Find where the given text appears and provide that cell's center as [X, Y] coordinate. 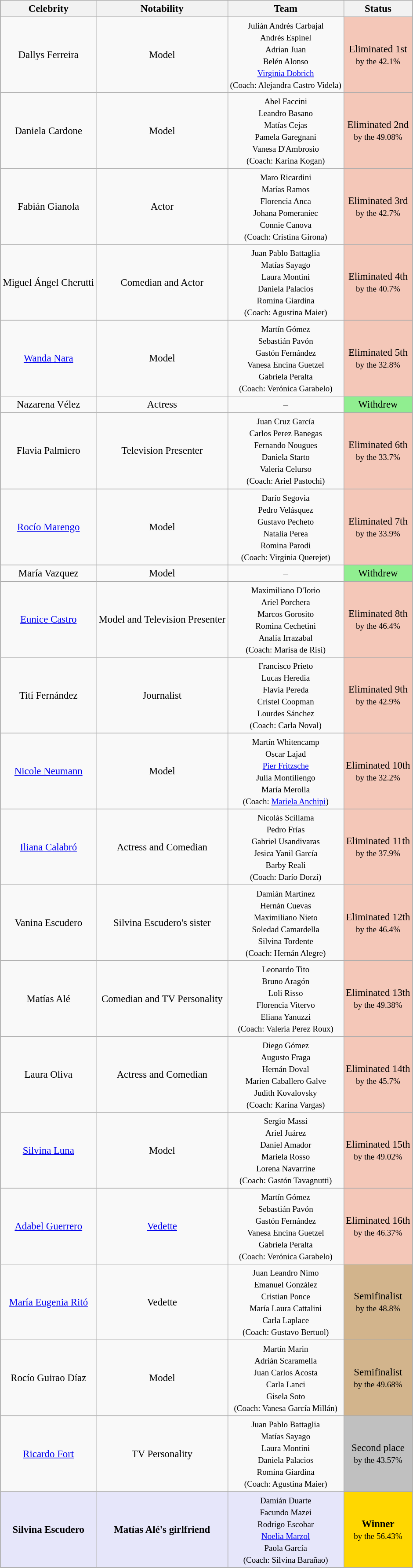
Eliminated 14thby the 45.7% [378, 1075]
Actor [162, 207]
Laura Oliva [48, 1075]
Eliminated 10thby the 32.2% [378, 771]
Eliminated 8thby the 46.4% [378, 619]
Silvina Luna [48, 1150]
Wanda Nara [48, 359]
Semifinalistby the 49.68% [378, 1378]
Rocío Marengo [48, 527]
Maro RicardiniMatías RamosFlorencia AncaJohana PomeraniecConnie Canova(Coach: Cristina Girona) [286, 207]
Adabel Guerrero [48, 1226]
Flavia Palmiero [48, 451]
Semifinalistby the 48.8% [378, 1302]
Ricardo Fort [48, 1454]
Diego GómezAugusto FragaHernán DovalMarien Caballero GalveJudith Kovalovsky(Coach: Karina Vargas) [286, 1075]
Eliminated 1stby the 42.1% [378, 55]
Eliminated 16thby the 46.37% [378, 1226]
Celebrity [48, 9]
Fabián Gianola [48, 207]
Maximiliano D'IorioAriel PorcheraMarcos GorositoRomina CechetiniAnalía Irrazabal(Coach: Marisa de Risi) [286, 619]
Iliana Calabró [48, 847]
Eliminated 12thby the 46.4% [378, 923]
Sergio MassiAriel JuárezDaniel AmadorMariela RossoLorena Navarrine(Coach: Gastón Tavagnutti) [286, 1150]
Eliminated 9thby the 42.9% [378, 695]
Eliminated 3rdby the 42.7% [378, 207]
Juan Leandro NimoEmanuel GonzálezCristian PonceMaría Laura CattaliniCarla Laplace(Coach: Gustavo Bertuol) [286, 1302]
María Eugenia Ritó [48, 1302]
Television Presenter [162, 451]
Eliminated 11thby the 37.9% [378, 847]
Darío SegoviaPedro VelásquezGustavo PechetoNatalia PereaRomina Parodi(Coach: Virginia Querejet) [286, 527]
Martín WhitencampOscar LajadPier FritzscheJulia MontiliengoMaría Merolla(Coach: Mariela Anchipi) [286, 771]
Eunice Castro [48, 619]
Notability [162, 9]
Tití Fernández [48, 695]
Damián MartinezHernán CuevasMaximiliano NietoSoledad CamardellaSilvina Tordente(Coach: Hernán Alegre) [286, 923]
Leonardo TitoBruno AragónLoli RissoFlorencia VitervoEliana Yanuzzi(Coach: Valeria Perez Roux) [286, 999]
Silvina Escudero [48, 1530]
Abel FacciniLeandro BasanoMatías CejasPamela GaregnaniVanesa D'Ambrosio(Coach: Karina Kogan) [286, 131]
Miguel Ángel Cherutti [48, 282]
Francisco PrietoLucas HerediaFlavia PeredaCristel CoopmanLourdes Sánchez(Coach: Carla Noval) [286, 695]
Eliminated 15thby the 49.02% [378, 1150]
Julián Andrés CarbajalAndrés EspinelAdrian JuanBelén AlonsoVirginia Dobrich(Coach: Alejandra Castro Videla) [286, 55]
Silvina Escudero's sister [162, 923]
Comedian and Actor [162, 282]
Martín MarinAdrián ScaramellaJuan Carlos AcostaCarla LanciGisela Soto(Coach: Vanesa García Millán) [286, 1378]
Actress [162, 405]
Winnerby the 56.43% [378, 1530]
Team [286, 9]
Journalist [162, 695]
Vanina Escudero [48, 923]
Nicolás ScillamaPedro FríasGabriel UsandivarasJesica Yanil GarcíaBarby Reali(Coach: Darío Dorzi) [286, 847]
María Vazquez [48, 573]
Eliminated 4thby the 40.7% [378, 282]
Status [378, 9]
Eliminated 5thby the 32.8% [378, 359]
Daniela Cardone [48, 131]
Juan Cruz GarcíaCarlos Perez BanegasFernando NouguesDaniela StartoValeria Celurso(Coach: Ariel Pastochi) [286, 451]
Dallys Ferreira [48, 55]
Second placeby the 43.57% [378, 1454]
Rocío Guirao Díaz [48, 1378]
Comedian and TV Personality [162, 999]
Nicole Neumann [48, 771]
Eliminated 7thby the 33.9% [378, 527]
Eliminated 13thby the 49.38% [378, 999]
TV Personality [162, 1454]
Eliminated 2ndby the 49.08% [378, 131]
Nazarena Vélez [48, 405]
Matías Alé's girlfriend [162, 1530]
Eliminated 6thby the 33.7% [378, 451]
Matías Alé [48, 999]
Model and Television Presenter [162, 619]
Damián DuarteFacundo MazeiRodrigo EscobarNoelia MarzolPaola García(Coach: Silvina Barañao) [286, 1530]
